Scan for the cell matching the given text and deliver its [X, Y] coordinate at center. 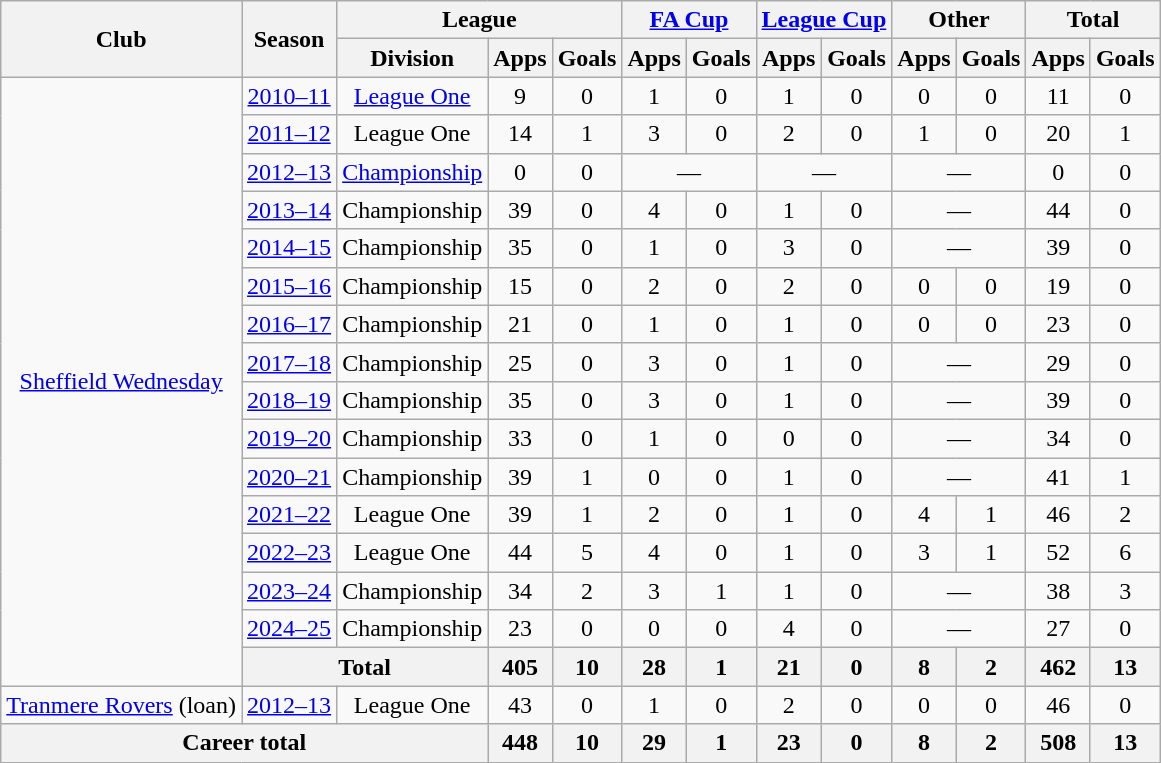
19 [1058, 286]
2016–17 [290, 324]
41 [1058, 477]
Club [122, 39]
Season [290, 39]
448 [520, 743]
5 [587, 553]
9 [520, 96]
2022–23 [290, 553]
2019–20 [290, 438]
2013–14 [290, 210]
20 [1058, 134]
14 [520, 134]
2023–24 [290, 591]
2018–19 [290, 400]
25 [520, 362]
FA Cup [689, 20]
2021–22 [290, 515]
43 [520, 705]
11 [1058, 96]
405 [520, 667]
Career total [244, 743]
2024–25 [290, 629]
2011–12 [290, 134]
Sheffield Wednesday [122, 382]
6 [1125, 553]
15 [520, 286]
Other [959, 20]
28 [654, 667]
38 [1058, 591]
2020–21 [290, 477]
33 [520, 438]
Tranmere Rovers (loan) [122, 705]
Division [412, 58]
508 [1058, 743]
27 [1058, 629]
462 [1058, 667]
League Cup [824, 20]
2017–18 [290, 362]
League [480, 20]
52 [1058, 553]
2014–15 [290, 248]
2010–11 [290, 96]
2015–16 [290, 286]
